Return (x, y) of the center of cell containing provided text 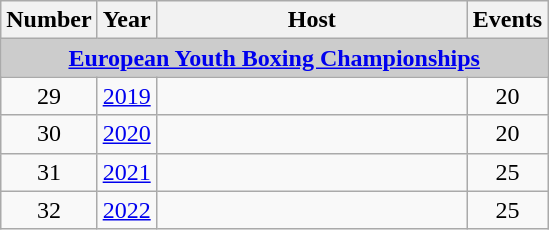
2022 (126, 210)
30 (49, 134)
2021 (126, 172)
Host (312, 20)
Events (507, 20)
2019 (126, 96)
29 (49, 96)
European Youth Boxing Championships (274, 58)
32 (49, 210)
2020 (126, 134)
31 (49, 172)
Number (49, 20)
Year (126, 20)
